Return (X, Y) of the center of cell containing provided text 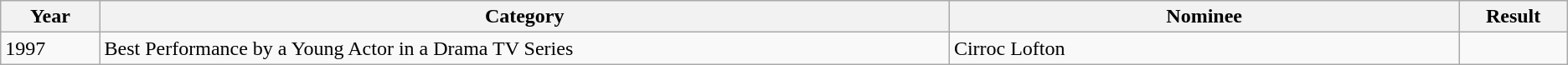
Category (524, 17)
Result (1513, 17)
Cirroc Lofton (1204, 48)
Best Performance by a Young Actor in a Drama TV Series (524, 48)
1997 (50, 48)
Nominee (1204, 17)
Year (50, 17)
